Capture the cell that displays the provided text and extract its [X, Y] central coordinate. 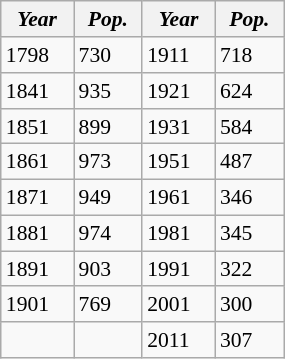
1851 [38, 126]
949 [108, 197]
1961 [178, 197]
1931 [178, 126]
345 [250, 233]
487 [250, 162]
1861 [38, 162]
1981 [178, 233]
1841 [38, 91]
973 [108, 162]
935 [108, 91]
300 [250, 304]
1991 [178, 269]
1871 [38, 197]
1798 [38, 55]
903 [108, 269]
307 [250, 340]
624 [250, 91]
899 [108, 126]
584 [250, 126]
730 [108, 55]
769 [108, 304]
1951 [178, 162]
1891 [38, 269]
718 [250, 55]
322 [250, 269]
974 [108, 233]
1901 [38, 304]
2001 [178, 304]
1911 [178, 55]
346 [250, 197]
1881 [38, 233]
1921 [178, 91]
2011 [178, 340]
